Determine the [x, y] coordinate at the center of the cell enclosing the given text.  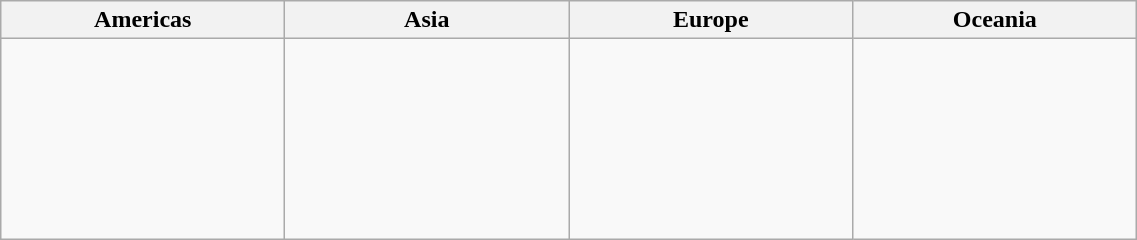
Asia [427, 20]
Oceania [995, 20]
Europe [711, 20]
Americas [143, 20]
